Detect which cell encompasses the target text, then output its (X, Y) center coordinate. 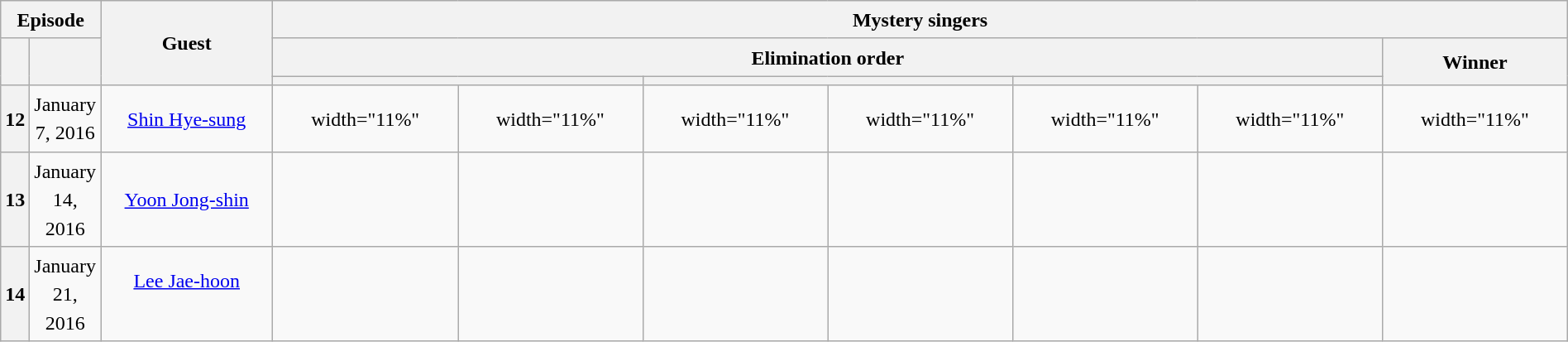
Elimination order (828, 57)
January 21, 2016 (65, 295)
Episode (51, 20)
Guest (187, 43)
Yoon Jong-shin (187, 199)
14 (15, 295)
Winner (1475, 61)
Shin Hye-sung (187, 118)
January 7, 2016 (65, 118)
Mystery singers (920, 20)
Lee Jae-hoon (187, 295)
January 14, 2016 (65, 199)
13 (15, 199)
12 (15, 118)
